Capture the cell that displays the provided text and extract its (x, y) central coordinate. 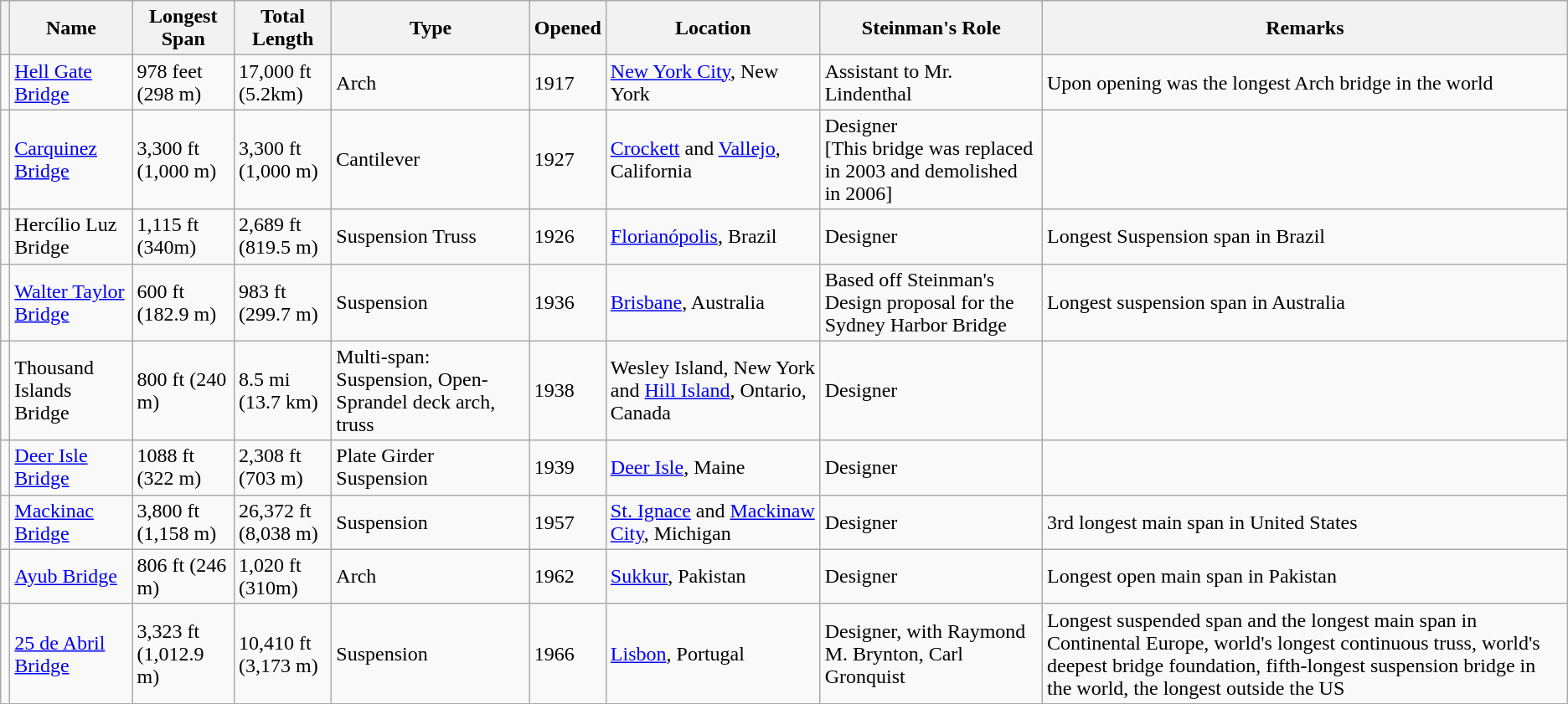
St. Ignace and Mackinaw City, Michigan (713, 522)
Steinman's Role (931, 28)
Name (71, 28)
600 ft (182.9 m) (183, 302)
17,000 ft (5.2km) (282, 82)
1917 (568, 82)
Thousand Islands Bridge (71, 390)
Longest suspension span in Australia (1305, 302)
Type (431, 28)
3rd longest main span in United States (1305, 522)
Lisbon, Portugal (713, 653)
Florianópolis, Brazil (713, 236)
Mackinac Bridge (71, 522)
Deer Isle Bridge (71, 467)
1,020 ft (310m) (282, 576)
Walter Taylor Bridge (71, 302)
1938 (568, 390)
2,308 ft (703 m) (282, 467)
26,372 ft (8,038 m) (282, 522)
3,323 ft (1,012.9 m) (183, 653)
Location (713, 28)
1962 (568, 576)
Brisbane, Australia (713, 302)
Wesley Island, New York and Hill Island, Ontario, Canada (713, 390)
978 feet (298 m) (183, 82)
Upon opening was the longest Arch bridge in the world (1305, 82)
800 ft (240 m) (183, 390)
Opened (568, 28)
Deer Isle, Maine (713, 467)
1966 (568, 653)
Designer, with Raymond M. Brynton, Carl Gronquist (931, 653)
Suspension Truss (431, 236)
New York City, New York (713, 82)
Longest Suspension span in Brazil (1305, 236)
1936 (568, 302)
Hell Gate Bridge (71, 82)
Cantilever (431, 159)
806 ft (246 m) (183, 576)
25 de Abril Bridge (71, 653)
1957 (568, 522)
Assistant to Mr. Lindenthal (931, 82)
Crockett and Vallejo, California (713, 159)
Remarks (1305, 28)
1927 (568, 159)
1939 (568, 467)
1088 ft (322 m) (183, 467)
Sukkur, Pakistan (713, 576)
1,115 ft (340m) (183, 236)
Hercílio Luz Bridge (71, 236)
Longest open main span in Pakistan (1305, 576)
Longest Span (183, 28)
Total Length (282, 28)
Ayub Bridge (71, 576)
Plate Girder Suspension (431, 467)
1926 (568, 236)
Based off Steinman's Design proposal for the Sydney Harbor Bridge (931, 302)
983 ft (299.7 m) (282, 302)
8.5 mi (13.7 km) (282, 390)
Carquinez Bridge (71, 159)
2,689 ft (819.5 m) (282, 236)
3,800 ft (1,158 m) (183, 522)
Multi-span: Suspension, Open-Sprandel deck arch, truss (431, 390)
10,410 ft (3,173 m) (282, 653)
Designer[This bridge was replaced in 2003 and demolished in 2006] (931, 159)
